Capture the cell that displays the provided text and extract its (X, Y) central coordinate. 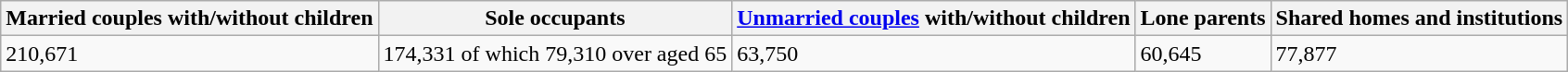
210,671 (189, 54)
Sole occupants (555, 18)
Married couples with/without children (189, 18)
77,877 (1420, 54)
63,750 (934, 54)
174,331 of which 79,310 over aged 65 (555, 54)
Shared homes and institutions (1420, 18)
Unmarried couples with/without children (934, 18)
60,645 (1203, 54)
Lone parents (1203, 18)
